Return [x, y] of the center of cell containing provided text 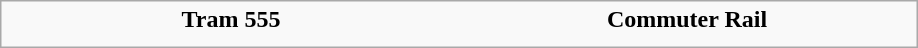
Commuter Rail [686, 19]
Tram 555 [230, 19]
